Scan for the cell matching the given text and deliver its [X, Y] coordinate at center. 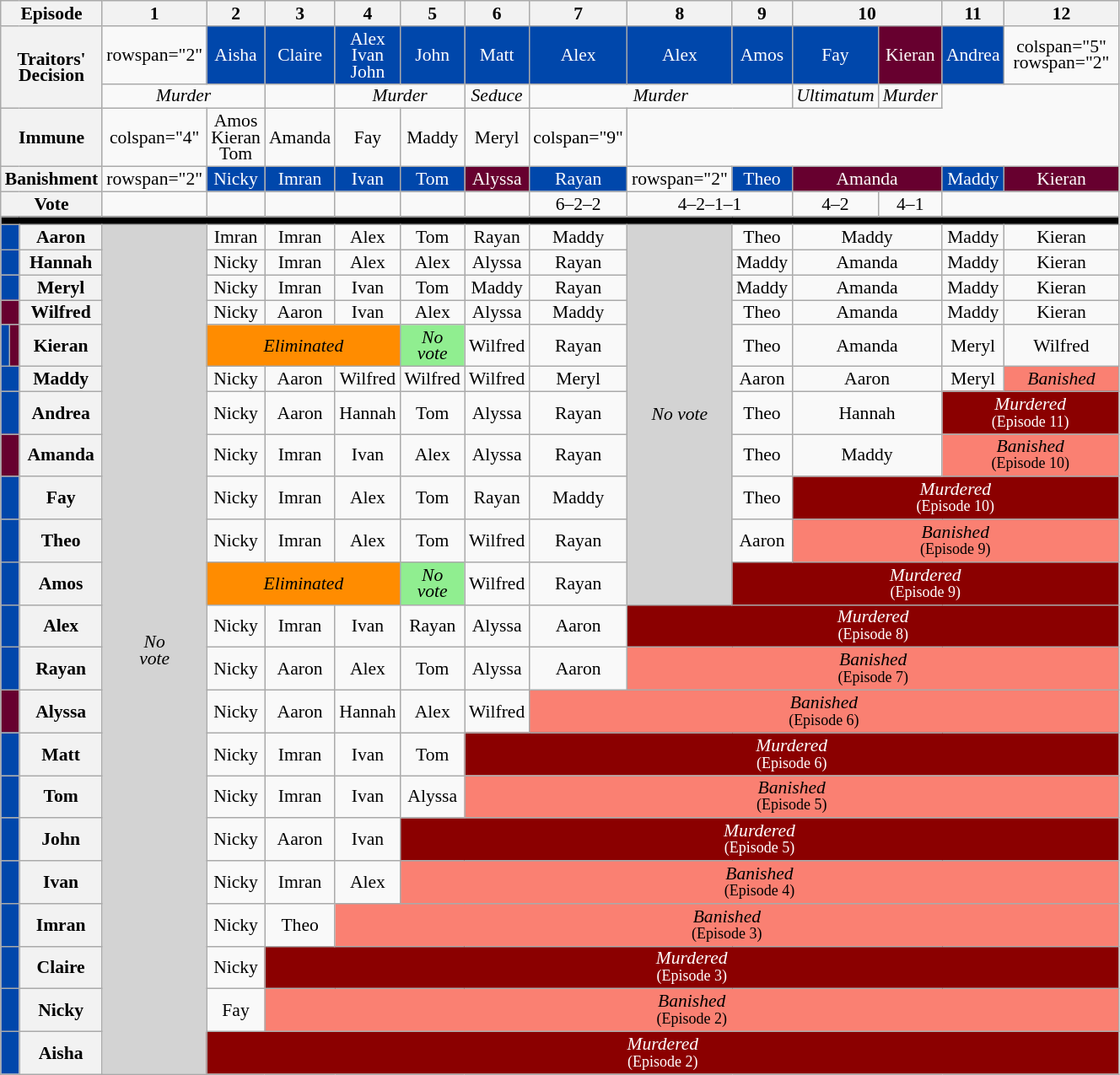
Murdered (Episode 5) [760, 840]
Traitors'Decision [51, 67]
4–2 [835, 204]
Seduce [497, 96]
6 [497, 13]
6–2–2 [579, 204]
5 [433, 13]
Banished (Episode 10) [1031, 455]
7 [579, 13]
AlexIvanJohn [368, 56]
11 [973, 13]
2 [236, 13]
Murdered (Episode 9) [926, 583]
Immune [51, 138]
4–1 [911, 204]
8 [680, 13]
Banished (Episode 4) [760, 882]
Banished (Episode 6) [823, 712]
Murdered (Episode 3) [692, 968]
Banished (Episode 3) [727, 926]
10 [867, 13]
1 [154, 13]
Murdered (Episode 2) [663, 1054]
colspan="9" [579, 138]
colspan="4" [154, 138]
AmosKieranTom [236, 138]
Murdered (Episode 10) [955, 499]
9 [762, 13]
Murdered (Episode 11) [1031, 413]
Episode [51, 13]
Banishment [51, 180]
Ultimatum [835, 96]
Banished (Episode 9) [955, 541]
4–2–1–1 [710, 204]
Banished (Episode 5) [792, 798]
3 [300, 13]
12 [1062, 13]
4 [368, 13]
Banished [1062, 379]
Murdered (Episode 6) [792, 754]
Vote [51, 204]
Banished (Episode 7) [873, 669]
Novote [154, 649]
Murdered (Episode 8) [873, 626]
colspan="5" rowspan="2" [1062, 56]
Banished (Episode 2) [692, 1010]
